Identify which cell holds the provided text, then report its (x, y) central coordinate. 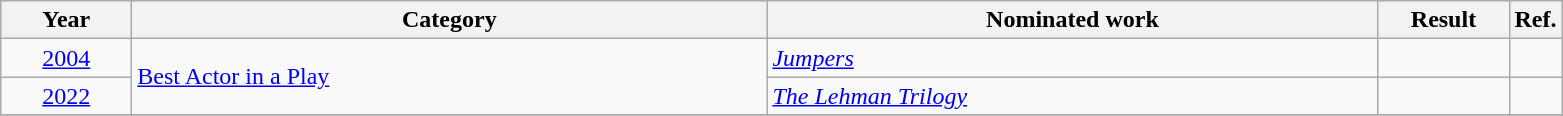
Best Actor in a Play (450, 77)
Category (450, 20)
Nominated work (1072, 20)
2022 (66, 96)
The Lehman Trilogy (1072, 96)
Jumpers (1072, 58)
2004 (66, 58)
Ref. (1536, 20)
Result (1444, 20)
Year (66, 20)
